Determine the (x, y) coordinate at the center of the cell enclosing the given text.  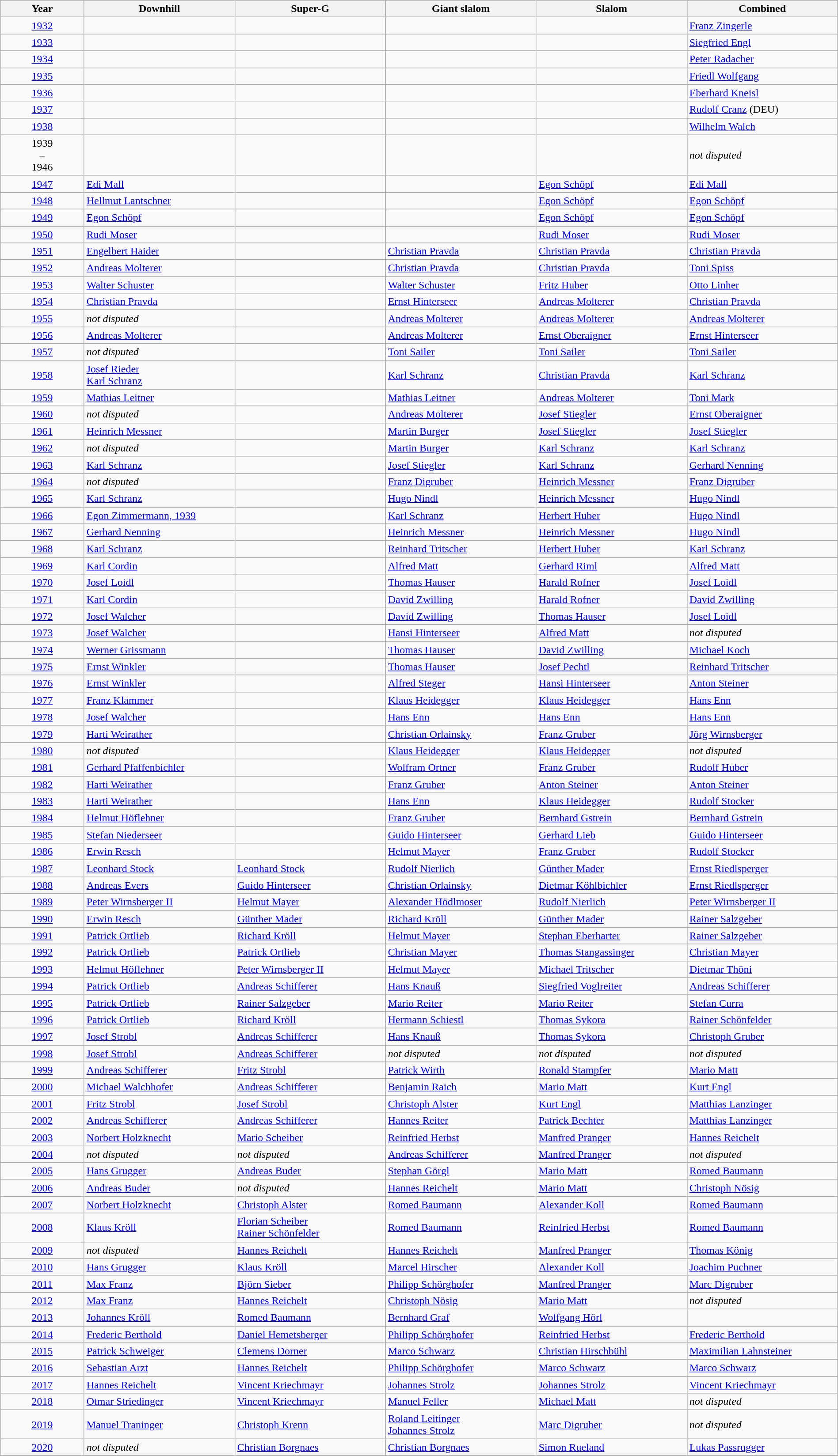
2019 (42, 1424)
Wolfram Ortner (461, 767)
Benjamin Raich (461, 1087)
1956 (42, 335)
2010 (42, 1267)
1983 (42, 801)
1975 (42, 667)
Toni Spiss (762, 268)
1932 (42, 26)
Egon Zimmermann, 1939 (159, 516)
Year (42, 9)
Stefan Curra (762, 1003)
Slalom (612, 9)
2011 (42, 1284)
Siegfried Voglreiter (612, 986)
1964 (42, 482)
1971 (42, 599)
Otto Linher (762, 285)
Manuel Feller (461, 1402)
1985 (42, 835)
1967 (42, 532)
1999 (42, 1070)
1997 (42, 1036)
Thomas Stangassinger (612, 952)
1939–1946 (42, 155)
Marcel Hirscher (461, 1267)
1959 (42, 398)
1991 (42, 936)
Alfred Steger (461, 683)
Wolfgang Hörl (612, 1317)
2016 (42, 1368)
1935 (42, 76)
Joachim Puchner (762, 1267)
1962 (42, 448)
Josef Pechtl (612, 667)
1936 (42, 93)
Hannes Reiter (461, 1121)
Stephan Eberharter (612, 936)
1995 (42, 1003)
1950 (42, 235)
1976 (42, 683)
1965 (42, 498)
Friedl Wolfgang (762, 76)
1988 (42, 885)
Michael Walchhofer (159, 1087)
Patrick Bechter (612, 1121)
Christian Hirschbühl (612, 1351)
1947 (42, 184)
Super-G (310, 9)
Jörg Wirnsberger (762, 734)
Andreas Evers (159, 885)
1961 (42, 431)
1968 (42, 549)
2017 (42, 1385)
Toni Mark (762, 398)
2013 (42, 1317)
1957 (42, 352)
Manuel Traninger (159, 1424)
1979 (42, 734)
Michael Tritscher (612, 969)
Gerhard Lieb (612, 835)
Stefan Niederseer (159, 835)
1958 (42, 375)
Fritz Huber (612, 285)
Rudolf Cranz (DEU) (762, 110)
2003 (42, 1137)
Dietmar Köhlbichler (612, 885)
Björn Sieber (310, 1284)
Sebastian Arzt (159, 1368)
Rainer Schönfelder (762, 1020)
1993 (42, 969)
2001 (42, 1104)
Christoph Gruber (762, 1036)
Christoph Krenn (310, 1424)
Daniel Hemetsberger (310, 1335)
1996 (42, 1020)
1984 (42, 818)
1951 (42, 251)
1978 (42, 717)
1981 (42, 767)
Eberhard Kneisl (762, 93)
Mario Scheiber (310, 1137)
Stephan Görgl (461, 1171)
2008 (42, 1227)
Gerhard Riml (612, 566)
Thomas König (762, 1250)
2012 (42, 1301)
Clemens Dorner (310, 1351)
Bernhard Graf (461, 1317)
1954 (42, 302)
2018 (42, 1402)
Giant slalom (461, 9)
1989 (42, 902)
Patrick Wirth (461, 1070)
Johannes Kröll (159, 1317)
1992 (42, 952)
Gerhard Pfaffenbichler (159, 767)
2006 (42, 1188)
Simon Rueland (612, 1447)
2005 (42, 1171)
1970 (42, 583)
Ronald Stampfer (612, 1070)
2002 (42, 1121)
Downhill (159, 9)
1987 (42, 868)
1969 (42, 566)
1972 (42, 616)
1933 (42, 42)
1934 (42, 59)
2007 (42, 1205)
Michael Koch (762, 650)
Rudolf Huber (762, 767)
Werner Grissmann (159, 650)
Wilhelm Walch (762, 126)
2015 (42, 1351)
Franz Klammer (159, 700)
1953 (42, 285)
Dietmar Thöni (762, 969)
2020 (42, 1447)
Roland LeitingerJohannes Strolz (461, 1424)
1955 (42, 318)
2000 (42, 1087)
1986 (42, 852)
Franz Zingerle (762, 26)
Michael Matt (612, 1402)
Otmar Striedinger (159, 1402)
1990 (42, 919)
1973 (42, 633)
1949 (42, 217)
Josef RiederKarl Schranz (159, 375)
1994 (42, 986)
Siegfried Engl (762, 42)
Alexander Hödlmoser (461, 902)
1974 (42, 650)
Florian ScheiberRainer Schönfelder (310, 1227)
1937 (42, 110)
2004 (42, 1154)
Hellmut Lantschner (159, 201)
1982 (42, 784)
1966 (42, 516)
2009 (42, 1250)
2014 (42, 1335)
Hermann Schiestl (461, 1020)
1977 (42, 700)
1952 (42, 268)
1963 (42, 465)
1960 (42, 414)
1998 (42, 1054)
Engelbert Haider (159, 251)
1938 (42, 126)
1980 (42, 751)
Patrick Schweiger (159, 1351)
Lukas Passrugger (762, 1447)
1948 (42, 201)
Maximilian Lahnsteiner (762, 1351)
Peter Radacher (762, 59)
Combined (762, 9)
